Scan for the cell matching the given text and deliver its (X, Y) coordinate at center. 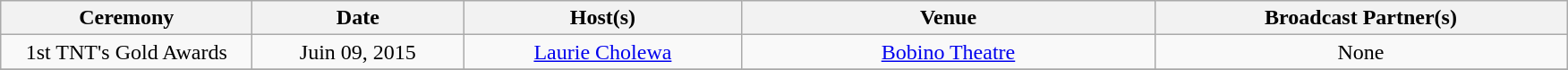
Laurie Cholewa (603, 52)
None (1360, 52)
Bobino Theatre (949, 52)
Ceremony (127, 18)
1st TNT's Gold Awards (127, 52)
Juin 09, 2015 (358, 52)
Broadcast Partner(s) (1360, 18)
Host(s) (603, 18)
Date (358, 18)
Venue (949, 18)
